Locate the cell with the specified text and output its [x, y] center coordinate. 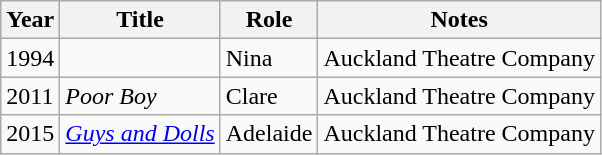
Notes [460, 20]
Nina [269, 58]
Year [30, 20]
Title [140, 20]
Clare [269, 96]
2011 [30, 96]
Poor Boy [140, 96]
Guys and Dolls [140, 134]
2015 [30, 134]
Role [269, 20]
1994 [30, 58]
Adelaide [269, 134]
